Capture the cell that displays the provided text and extract its [x, y] central coordinate. 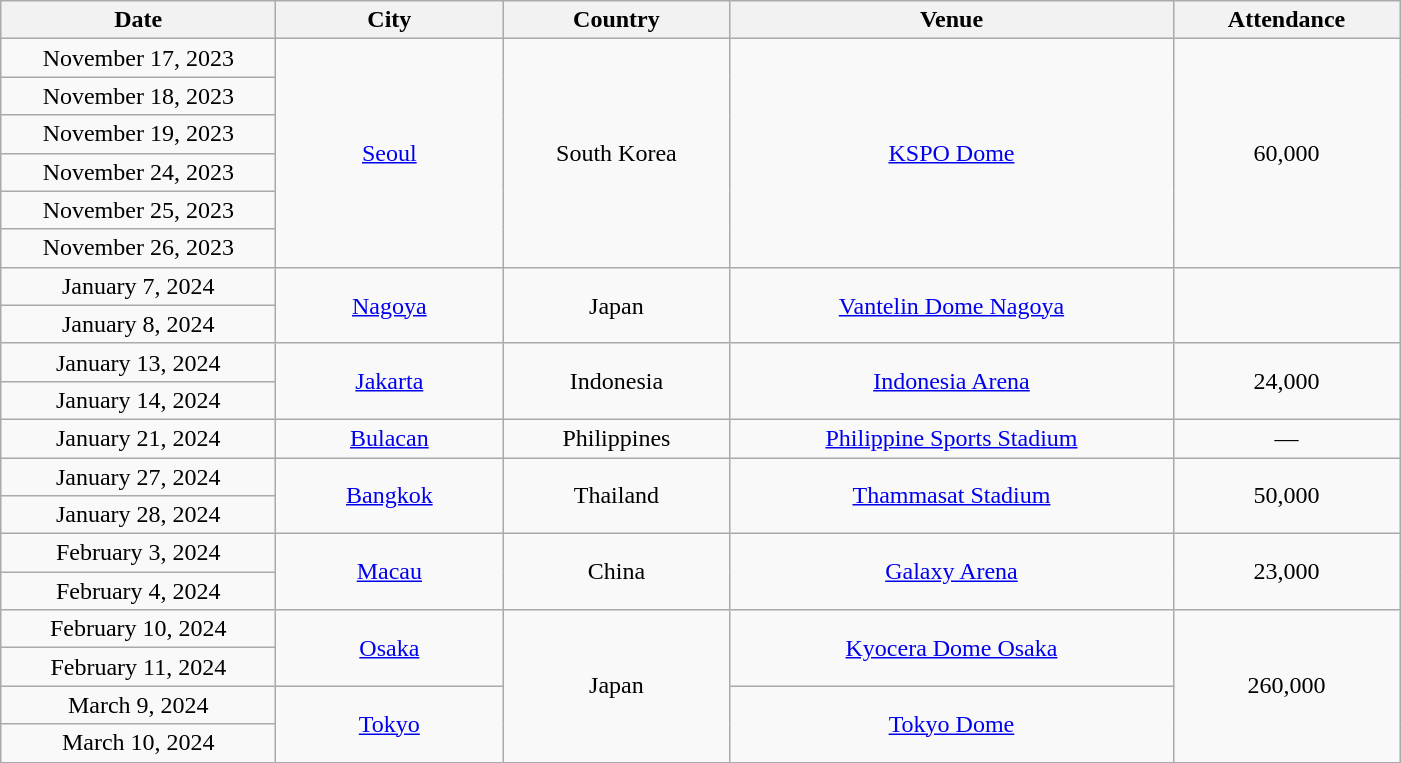
Date [138, 20]
Venue [952, 20]
Bangkok [390, 496]
Thammasat Stadium [952, 496]
November 25, 2023 [138, 210]
24,000 [1286, 381]
November 26, 2023 [138, 248]
Attendance [1286, 20]
China [616, 572]
February 4, 2024 [138, 591]
January 21, 2024 [138, 438]
Tokyo [390, 724]
Osaka [390, 648]
November 18, 2023 [138, 96]
Vantelin Dome Nagoya [952, 305]
February 3, 2024 [138, 553]
260,000 [1286, 686]
November 19, 2023 [138, 134]
Kyocera Dome Osaka [952, 648]
Tokyo Dome [952, 724]
50,000 [1286, 496]
January 14, 2024 [138, 400]
Philippine Sports Stadium [952, 438]
February 11, 2024 [138, 667]
Nagoya [390, 305]
Bulacan [390, 438]
KSPO Dome [952, 153]
Country [616, 20]
January 8, 2024 [138, 324]
60,000 [1286, 153]
City [390, 20]
South Korea [616, 153]
Philippines [616, 438]
January 27, 2024 [138, 477]
March 10, 2024 [138, 743]
Jakarta [390, 381]
November 24, 2023 [138, 172]
Thailand [616, 496]
February 10, 2024 [138, 629]
January 28, 2024 [138, 515]
January 13, 2024 [138, 362]
Seoul [390, 153]
Indonesia [616, 381]
Galaxy Arena [952, 572]
23,000 [1286, 572]
January 7, 2024 [138, 286]
November 17, 2023 [138, 58]
Indonesia Arena [952, 381]
Macau [390, 572]
March 9, 2024 [138, 705]
— [1286, 438]
